Provide the [X, Y] coordinate of the cell's center where the given text is located.  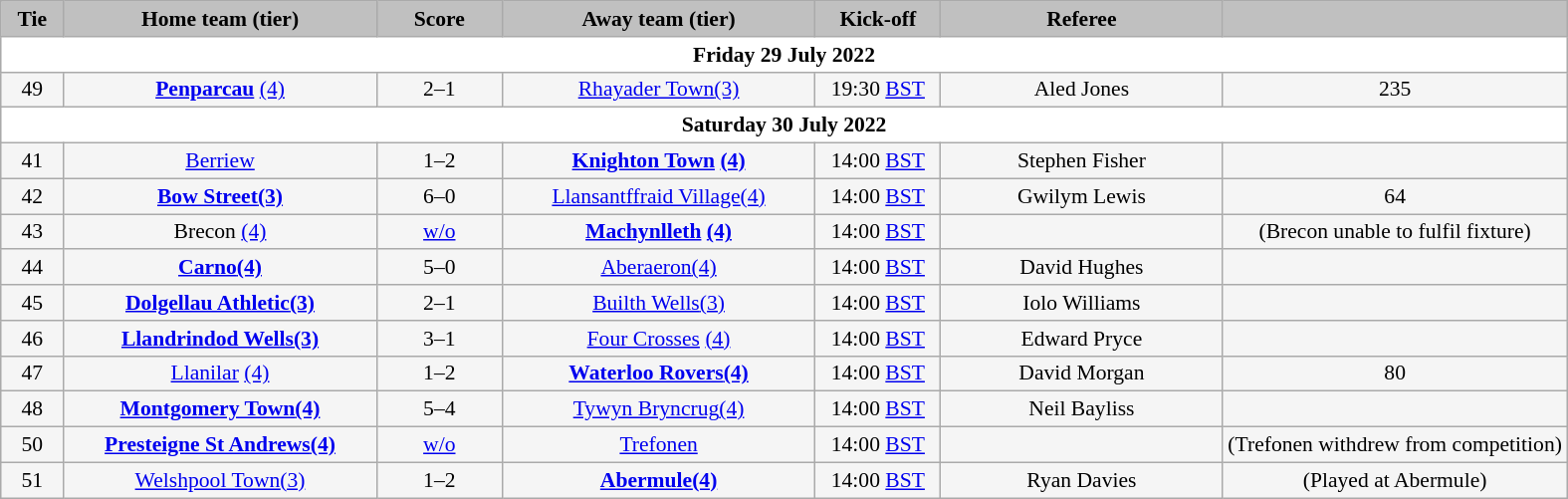
6–0 [439, 196]
Bow Street(3) [221, 196]
Berriew [221, 161]
5–4 [439, 409]
80 [1395, 374]
Referee [1081, 19]
46 [32, 339]
Brecon (4) [221, 232]
5–0 [439, 268]
47 [32, 374]
David Morgan [1081, 374]
Welshpool Town(3) [221, 480]
Machynlleth (4) [659, 232]
(Brecon unable to fulfil fixture) [1395, 232]
Saturday 30 July 2022 [784, 125]
Friday 29 July 2022 [784, 55]
45 [32, 303]
Gwilym Lewis [1081, 196]
Abermule(4) [659, 480]
64 [1395, 196]
235 [1395, 90]
Carno(4) [221, 268]
David Hughes [1081, 268]
Stephen Fisher [1081, 161]
51 [32, 480]
Tywyn Bryncrug(4) [659, 409]
Aled Jones [1081, 90]
Penparcau (4) [221, 90]
48 [32, 409]
Score [439, 19]
41 [32, 161]
44 [32, 268]
Presteigne St Andrews(4) [221, 445]
Dolgellau Athletic(3) [221, 303]
Builth Wells(3) [659, 303]
42 [32, 196]
Aberaeron(4) [659, 268]
43 [32, 232]
49 [32, 90]
Llansantffraid Village(4) [659, 196]
Rhayader Town(3) [659, 90]
Llandrindod Wells(3) [221, 339]
50 [32, 445]
Ryan Davies [1081, 480]
3–1 [439, 339]
Waterloo Rovers(4) [659, 374]
Knighton Town (4) [659, 161]
Llanilar (4) [221, 374]
Montgomery Town(4) [221, 409]
Neil Bayliss [1081, 409]
(Trefonen withdrew from competition) [1395, 445]
Tie [32, 19]
Trefonen [659, 445]
Iolo Williams [1081, 303]
Away team (tier) [659, 19]
19:30 BST [878, 90]
Four Crosses (4) [659, 339]
Home team (tier) [221, 19]
(Played at Abermule) [1395, 480]
Edward Pryce [1081, 339]
Kick-off [878, 19]
